Pinpoint the cell where the given text exists, returning its [X, Y] midpoint coordinate. 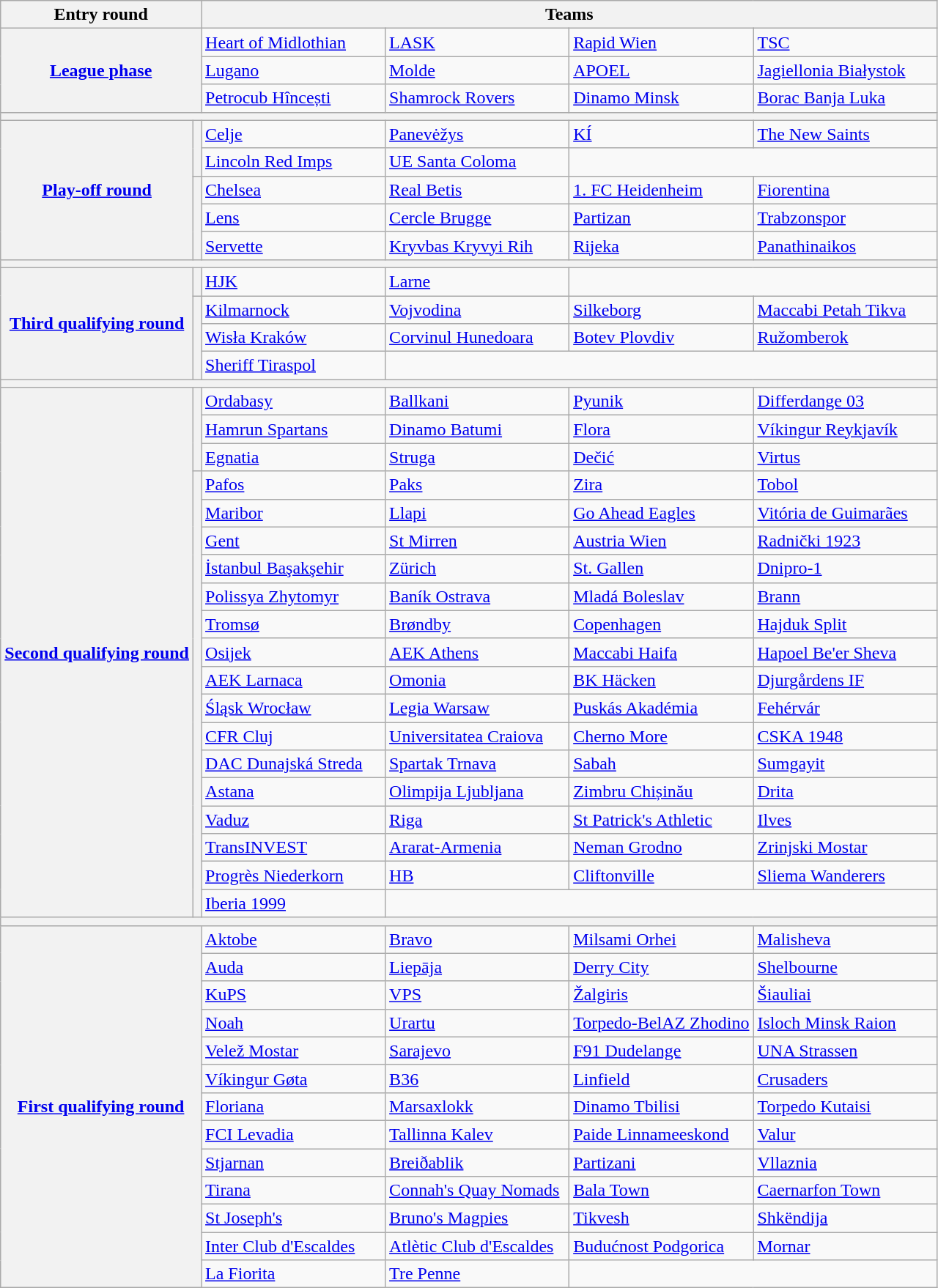
TSC [846, 42]
Rapid Wien [661, 42]
VPS [478, 995]
İstanbul Başakşehir [293, 569]
Malisheva [846, 939]
Tre Penne [478, 1274]
UNA Strassen [846, 1051]
Baník Ostrava [478, 596]
Real Betis [478, 190]
Radnički 1923 [846, 541]
AEK Larnaca [293, 680]
Entry round [101, 15]
Zrinjski Mostar [846, 848]
Fiorentina [846, 190]
Maccabi Haifa [661, 652]
1. FC Heidenheim [661, 190]
Liepāja [478, 967]
Marsaxlokk [478, 1106]
Vojvodina [478, 310]
Jagiellonia Białystok [846, 70]
KÍ [661, 134]
Riga [478, 820]
APOEL [661, 70]
Sabah [661, 764]
Hapoel Be'er Sheva [846, 652]
Dinamo Tbilisi [661, 1106]
Cliftonville [661, 876]
CFR Cluj [293, 736]
First qualifying round [101, 1106]
Vllaznia [846, 1163]
FCI Levadia [293, 1134]
Molde [478, 70]
Osijek [293, 652]
HJK [293, 281]
Víkingur Reykjavík [846, 429]
League phase [101, 70]
HB [478, 876]
Sarajevo [478, 1051]
Kilmarnock [293, 310]
Vitória de Guimarães [846, 513]
Trabzonspor [846, 218]
Lincoln Red Imps [293, 162]
Omonia [478, 680]
Egnatia [293, 457]
Dinamo Minsk [661, 98]
Llapi [478, 513]
Lens [293, 218]
Shelbourne [846, 967]
Legia Warsaw [478, 708]
Ružomberok [846, 338]
Noah [293, 1023]
Floriana [293, 1106]
Urartu [478, 1023]
Šiauliai [846, 995]
Neman Grodno [661, 848]
Tallinna Kalev [478, 1134]
Botev Plovdiv [661, 338]
Olimpija Ljubljana [478, 792]
Bala Town [661, 1191]
Wisła Kraków [293, 338]
Borac Banja Luka [846, 98]
Second qualifying round [97, 652]
Žalgiris [661, 995]
Budućnost Podgorica [661, 1246]
Maccabi Petah Tikva [846, 310]
Panevėžys [478, 134]
Chelsea [293, 190]
St Patrick's Athletic [661, 820]
Crusaders [846, 1078]
Spartak Trnava [478, 764]
Ilves [846, 820]
Velež Mostar [293, 1051]
Sheriff Tiraspol [293, 366]
Vaduz [293, 820]
Mornar [846, 1246]
Bruno's Magpies [478, 1218]
Tromsø [293, 624]
Silkeborg [661, 310]
Milsami Orhei [661, 939]
Universitatea Craiova [478, 736]
Fehérvár [846, 708]
Inter Club d'Escaldes [293, 1246]
Isloch Minsk Raion [846, 1023]
Derry City [661, 967]
Ballkani [478, 401]
Valur [846, 1134]
Zimbru Chișinău [661, 792]
Śląsk Wrocław [293, 708]
Panathinaikos [846, 245]
Astana [293, 792]
Rijeka [661, 245]
Torpedo Kutaisi [846, 1106]
Pyunik [661, 401]
Tirana [293, 1191]
Tobol [846, 485]
La Fiorita [293, 1274]
Puskás Akadémia [661, 708]
Teams [570, 15]
Heart of Midlothian [293, 42]
Lugano [293, 70]
Play-off round [97, 190]
Maribor [293, 513]
Drita [846, 792]
Dečić [661, 457]
TransINVEST [293, 848]
KuPS [293, 995]
Ordabasy [293, 401]
Linfield [661, 1078]
Dinamo Batumi [478, 429]
Connah's Quay Nomads [478, 1191]
AEK Athens [478, 652]
Sliema Wanderers [846, 876]
Dnipro-1 [846, 569]
Petrocub Hîncești [293, 98]
UE Santa Coloma [478, 162]
Shkëndija [846, 1218]
Struga [478, 457]
Tikvesh [661, 1218]
Partizan [661, 218]
Larne [478, 281]
Djurgårdens IF [846, 680]
Cherno More [661, 736]
The New Saints [846, 134]
Brøndby [478, 624]
Partizani [661, 1163]
Caernarfon Town [846, 1191]
Flora [661, 429]
Paide Linnameeskond [661, 1134]
Sumgayit [846, 764]
Breiðablik [478, 1163]
BK Häcken [661, 680]
Iberia 1999 [293, 903]
LASK [478, 42]
Progrès Niederkorn [293, 876]
Atlètic Club d'Escaldes [478, 1246]
Víkingur Gøta [293, 1078]
DAC Dunajská Streda [293, 764]
Polissya Zhytomyr [293, 596]
Hamrun Spartans [293, 429]
Servette [293, 245]
St Joseph's [293, 1218]
Virtus [846, 457]
Go Ahead Eagles [661, 513]
Pafos [293, 485]
Auda [293, 967]
Third qualifying round [97, 323]
Bravo [478, 939]
Kryvbas Kryvyi Rih [478, 245]
Stjarnan [293, 1163]
St Mirren [478, 541]
Zürich [478, 569]
Austria Wien [661, 541]
Hajduk Split [846, 624]
Corvinul Hunedoara [478, 338]
CSKA 1948 [846, 736]
Zira [661, 485]
Mladá Boleslav [661, 596]
F91 Dudelange [661, 1051]
Gent [293, 541]
Celje [293, 134]
St. Gallen [661, 569]
Shamrock Rovers [478, 98]
Aktobe [293, 939]
Copenhagen [661, 624]
Brann [846, 596]
Torpedo-BelAZ Zhodino [661, 1023]
B36 [478, 1078]
Paks [478, 485]
Ararat-Armenia [478, 848]
Cercle Brugge [478, 218]
Differdange 03 [846, 401]
